Identify which cell holds the provided text, then report its [X, Y] central coordinate. 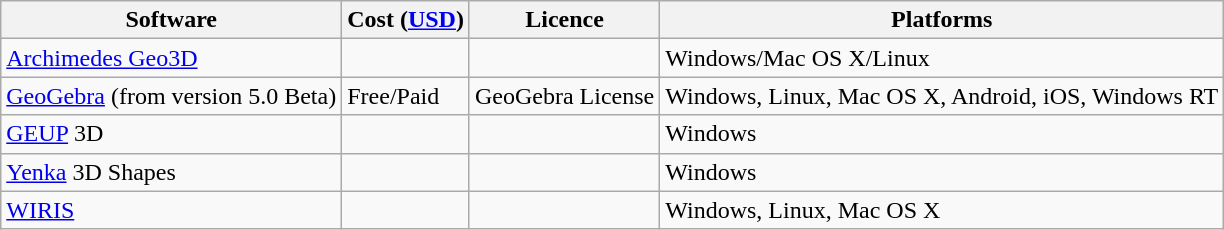
Windows, Linux, Mac OS X, Android, iOS, Windows RT [942, 96]
Windows, Linux, Mac OS X [942, 210]
GeoGebra License [564, 96]
Cost (USD) [406, 20]
Yenka 3D Shapes [172, 172]
WIRIS [172, 210]
Archimedes Geo3D [172, 58]
Licence [564, 20]
Platforms [942, 20]
GEUP 3D [172, 134]
GeoGebra (from version 5.0 Beta) [172, 96]
Free/Paid [406, 96]
Software [172, 20]
Windows/Mac OS X/Linux [942, 58]
